Return the [X, Y] coordinate for the center point of the cell that contains the specified text.  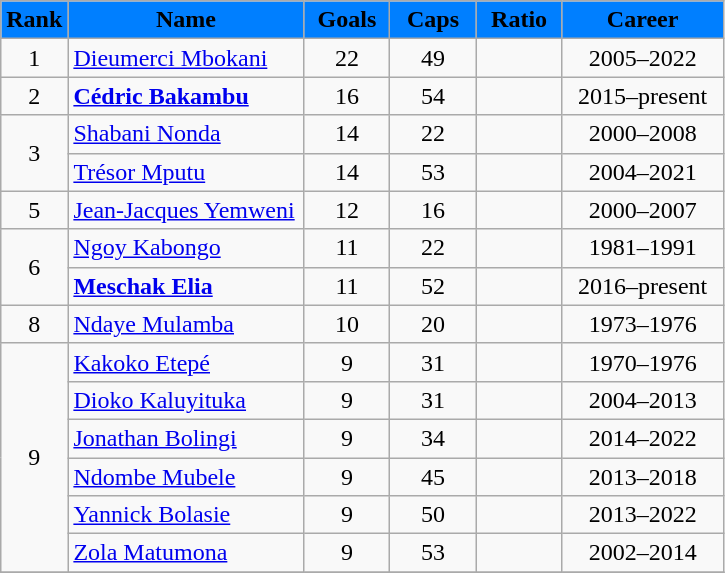
Caps [433, 20]
Kakoko Etepé [186, 362]
2002–2014 [642, 553]
Ngoy Kabongo [186, 248]
Rank [34, 20]
10 [347, 324]
5 [34, 210]
Ratio [519, 20]
Trésor Mputu [186, 172]
Ndombe Mubele [186, 477]
2013–2018 [642, 477]
Name [186, 20]
2016–present [642, 286]
34 [433, 438]
50 [433, 515]
Jean-Jacques Yemweni [186, 210]
Yannick Bolasie [186, 515]
Career [642, 20]
3 [34, 153]
2 [34, 96]
49 [433, 58]
Ndaye Mulamba [186, 324]
20 [433, 324]
Goals [347, 20]
Dioko Kaluyituka [186, 400]
Dieumerci Mbokani [186, 58]
Jonathan Bolingi [186, 438]
2005–2022 [642, 58]
2004–2021 [642, 172]
12 [347, 210]
2000–2007 [642, 210]
52 [433, 286]
54 [433, 96]
2014–2022 [642, 438]
1973–1976 [642, 324]
45 [433, 477]
6 [34, 267]
1981–1991 [642, 248]
2015–present [642, 96]
Meschak Elia [186, 286]
2000–2008 [642, 134]
2004–2013 [642, 400]
Cédric Bakambu [186, 96]
2013–2022 [642, 515]
Shabani Nonda [186, 134]
1 [34, 58]
Zola Matumona [186, 553]
1970–1976 [642, 362]
8 [34, 324]
